Extract the (x, y) coordinate from the center of the cell holding the provided text.  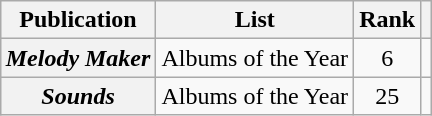
Publication (78, 20)
Melody Maker (78, 58)
6 (388, 58)
List (255, 20)
Rank (388, 20)
Sounds (78, 96)
25 (388, 96)
